Return (X, Y) of the center of cell containing provided text 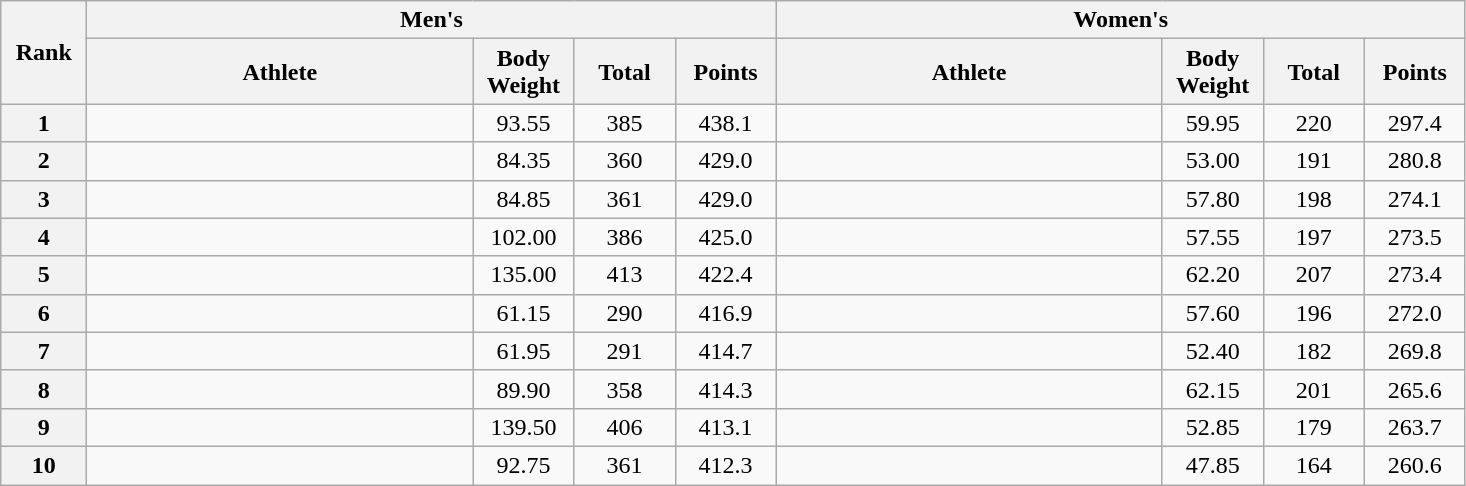
Women's (1120, 20)
10 (44, 465)
53.00 (1212, 161)
406 (624, 427)
92.75 (524, 465)
386 (624, 237)
164 (1314, 465)
57.80 (1212, 199)
358 (624, 389)
198 (1314, 199)
93.55 (524, 123)
260.6 (1414, 465)
207 (1314, 275)
102.00 (524, 237)
416.9 (726, 313)
220 (1314, 123)
179 (1314, 427)
Rank (44, 52)
438.1 (726, 123)
291 (624, 351)
414.3 (726, 389)
59.95 (1212, 123)
52.85 (1212, 427)
7 (44, 351)
9 (44, 427)
62.20 (1212, 275)
61.95 (524, 351)
269.8 (1414, 351)
52.40 (1212, 351)
47.85 (1212, 465)
263.7 (1414, 427)
265.6 (1414, 389)
191 (1314, 161)
385 (624, 123)
8 (44, 389)
414.7 (726, 351)
4 (44, 237)
2 (44, 161)
413 (624, 275)
62.15 (1212, 389)
6 (44, 313)
273.5 (1414, 237)
196 (1314, 313)
1 (44, 123)
201 (1314, 389)
Men's (432, 20)
3 (44, 199)
413.1 (726, 427)
272.0 (1414, 313)
297.4 (1414, 123)
84.85 (524, 199)
139.50 (524, 427)
135.00 (524, 275)
89.90 (524, 389)
57.60 (1212, 313)
5 (44, 275)
360 (624, 161)
273.4 (1414, 275)
274.1 (1414, 199)
84.35 (524, 161)
422.4 (726, 275)
182 (1314, 351)
290 (624, 313)
280.8 (1414, 161)
412.3 (726, 465)
425.0 (726, 237)
57.55 (1212, 237)
61.15 (524, 313)
197 (1314, 237)
